Search for the cell housing the specified text and yield its (x, y) center coordinate. 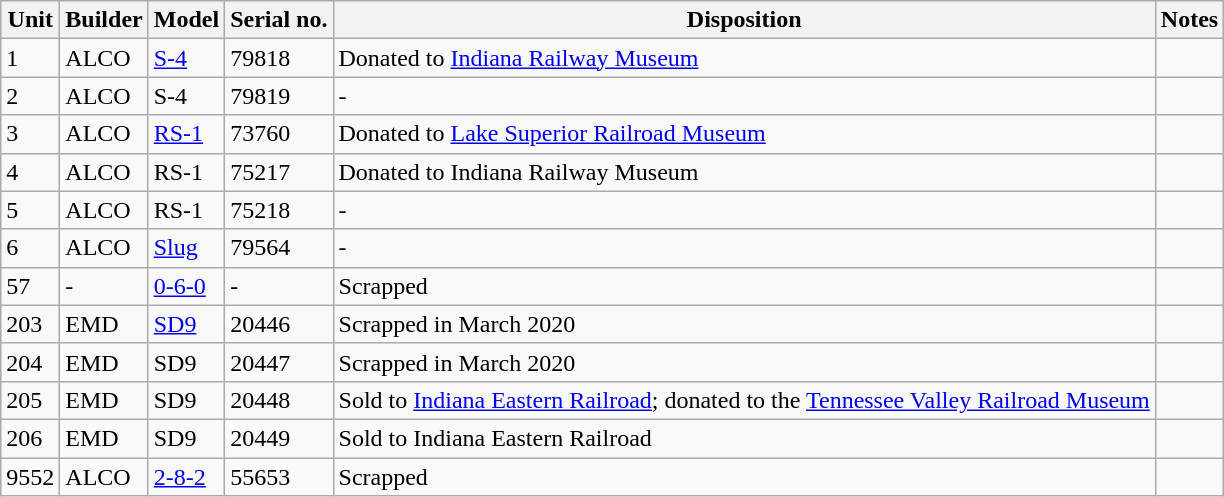
206 (30, 438)
75218 (279, 210)
79564 (279, 248)
0-6-0 (186, 286)
Disposition (744, 20)
204 (30, 362)
3 (30, 134)
4 (30, 172)
Serial no. (279, 20)
Builder (104, 20)
75217 (279, 172)
20448 (279, 400)
5 (30, 210)
Donated to Lake Superior Railroad Museum (744, 134)
Sold to Indiana Eastern Railroad (744, 438)
57 (30, 286)
79819 (279, 96)
20446 (279, 324)
6 (30, 248)
Sold to Indiana Eastern Railroad; donated to the Tennessee Valley Railroad Museum (744, 400)
Notes (1189, 20)
9552 (30, 477)
2 (30, 96)
2-8-2 (186, 477)
20449 (279, 438)
1 (30, 58)
205 (30, 400)
Unit (30, 20)
Slug (186, 248)
203 (30, 324)
79818 (279, 58)
55653 (279, 477)
20447 (279, 362)
73760 (279, 134)
Model (186, 20)
